Scan for the cell matching the given text and deliver its [x, y] coordinate at center. 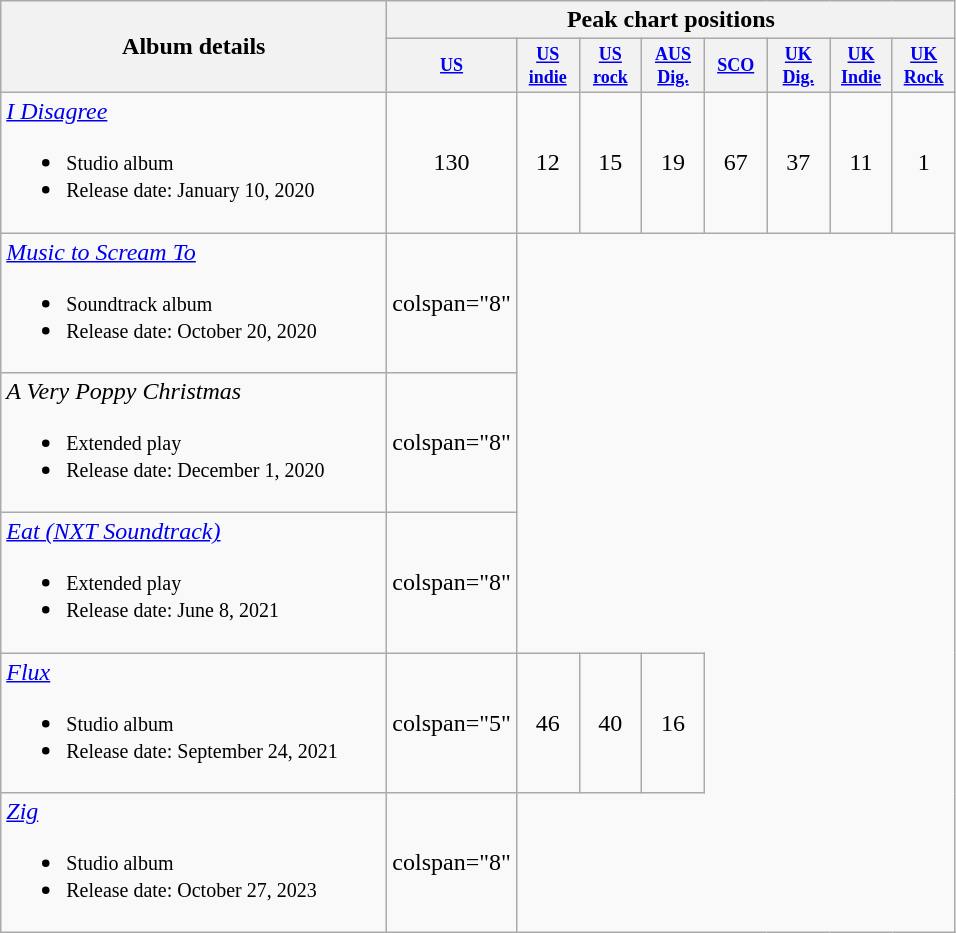
US [452, 66]
UK Dig. [798, 66]
US rock [610, 66]
US indie [548, 66]
A Very Poppy ChristmasExtended playRelease date: December 1, 2020 [194, 443]
1 [924, 162]
SCO [736, 66]
UK Indie [862, 66]
37 [798, 162]
19 [674, 162]
12 [548, 162]
Peak chart positions [671, 20]
40 [610, 723]
FluxStudio albumRelease date: September 24, 2021 [194, 723]
46 [548, 723]
15 [610, 162]
AUS Dig. [674, 66]
colspan="5" [452, 723]
Album details [194, 47]
UK Rock [924, 66]
11 [862, 162]
Music to Scream ToSoundtrack albumRelease date: October 20, 2020 [194, 303]
16 [674, 723]
I DisagreeStudio albumRelease date: January 10, 2020 [194, 162]
130 [452, 162]
ZigStudio albumRelease date: October 27, 2023 [194, 863]
Eat (NXT Soundtrack)Extended playRelease date: June 8, 2021 [194, 583]
67 [736, 162]
